From the cell containing the given text, extract its center point as (x, y) coordinate. 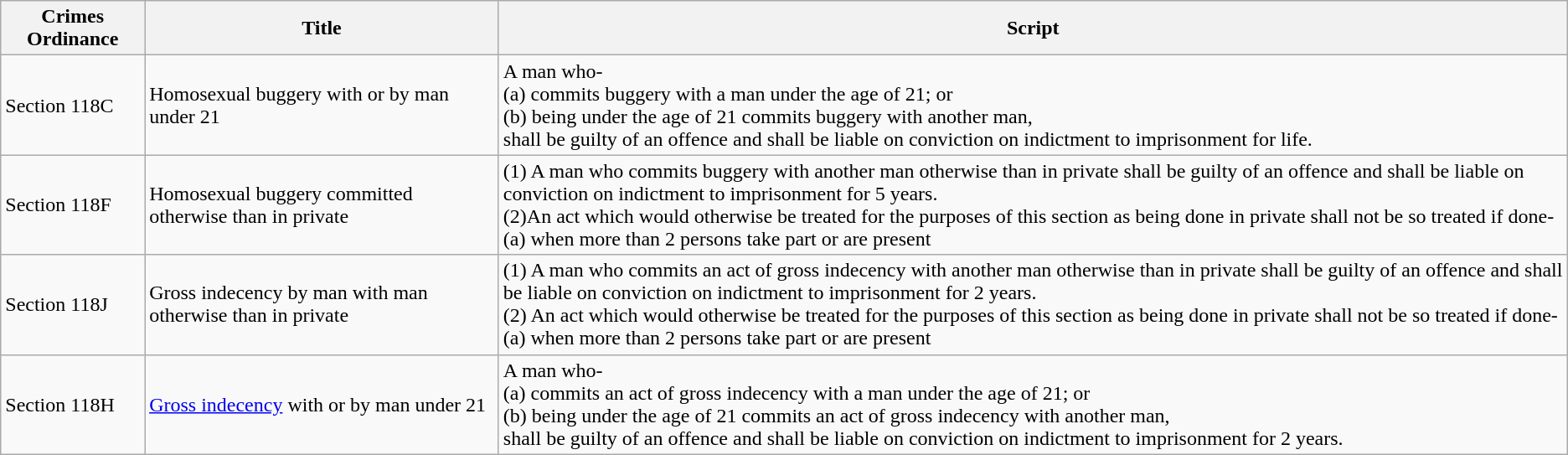
Section 118F (73, 204)
Gross indecency by man with man otherwise than in private (322, 305)
Crimes Ordinance (73, 28)
Script (1033, 28)
Gross indecency with or by man under 21 (322, 404)
Section 118C (73, 106)
Homosexual buggery with or by man under 21 (322, 106)
Section 118H (73, 404)
Homosexual buggery committed otherwise than in private (322, 204)
Title (322, 28)
Section 118J (73, 305)
